Return [x, y] of the center of cell containing provided text 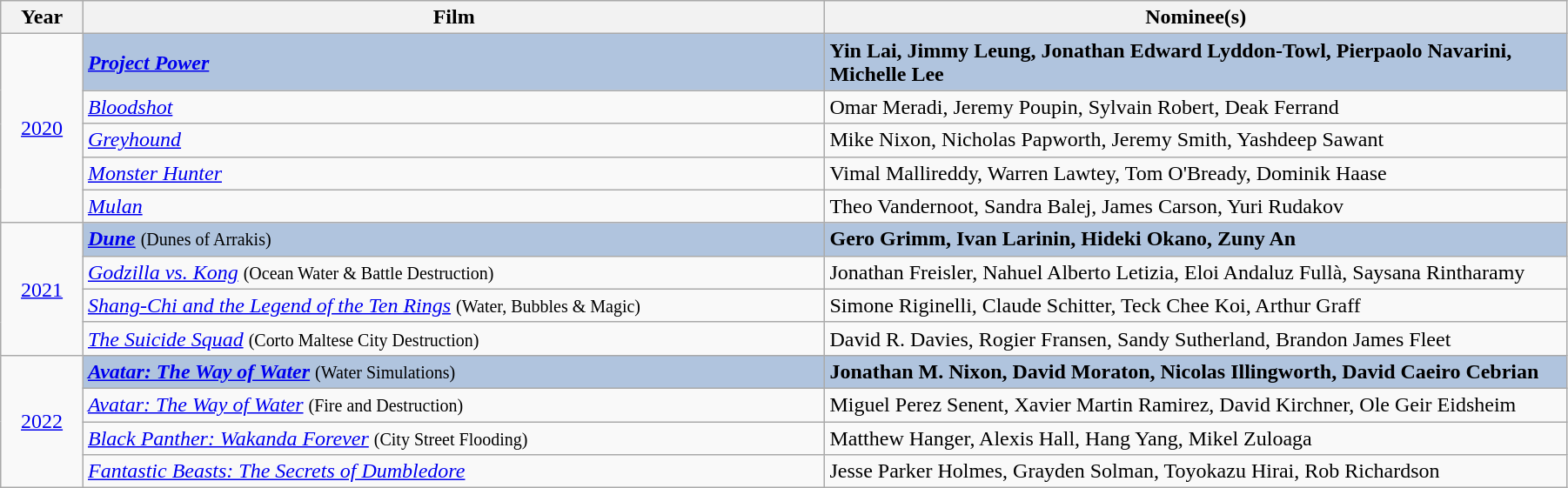
Mulan [453, 206]
Yin Lai, Jimmy Leung, Jonathan Edward Lyddon-Towl, Pierpaolo Navarini, Michelle Lee [1196, 63]
Year [42, 17]
Matthew Hanger, Alexis Hall, Hang Yang, Mikel Zuloaga [1196, 438]
The Suicide Squad (Corto Maltese City Destruction) [453, 338]
Vimal Mallireddy, Warren Lawtey, Tom O'Bready, Dominik Haase [1196, 173]
Simone Riginelli, Claude Schitter, Teck Chee Koi, Arthur Graff [1196, 305]
2020 [42, 129]
Bloodshot [453, 107]
Shang-Chi and the Legend of the Ten Rings (Water, Bubbles & Magic) [453, 305]
Dune (Dunes of Arrakis) [453, 239]
Jonathan Freisler, Nahuel Alberto Letizia, Eloi Andaluz Fullà, Saysana Rintharamy [1196, 272]
Theo Vandernoot, Sandra Balej, James Carson, Yuri Rudakov [1196, 206]
Jonathan M. Nixon, David Moraton, Nicolas Illingworth, David Caeiro Cebrian [1196, 371]
Avatar: The Way of Water (Water Simulations) [453, 371]
Film [453, 17]
Greyhound [453, 140]
Gero Grimm, Ivan Larinin, Hideki Okano, Zuny An [1196, 239]
2021 [42, 289]
Godzilla vs. Kong (Ocean Water & Battle Destruction) [453, 272]
Fantastic Beasts: The Secrets of Dumbledore [453, 471]
Miguel Perez Senent, Xavier Martin Ramirez, David Kirchner, Ole Geir Eidsheim [1196, 404]
Black Panther: Wakanda Forever (City Street Flooding) [453, 438]
Avatar: The Way of Water (Fire and Destruction) [453, 404]
Nominee(s) [1196, 17]
Monster Hunter [453, 173]
2022 [42, 421]
Jesse Parker Holmes, Grayden Solman, Toyokazu Hirai, Rob Richardson [1196, 471]
Project Power [453, 63]
David R. Davies, Rogier Fransen, Sandy Sutherland, Brandon James Fleet [1196, 338]
Mike Nixon, Nicholas Papworth, Jeremy Smith, Yashdeep Sawant [1196, 140]
Omar Meradi, Jeremy Poupin, Sylvain Robert, Deak Ferrand [1196, 107]
